Scan for the cell matching the given text and deliver its [X, Y] coordinate at center. 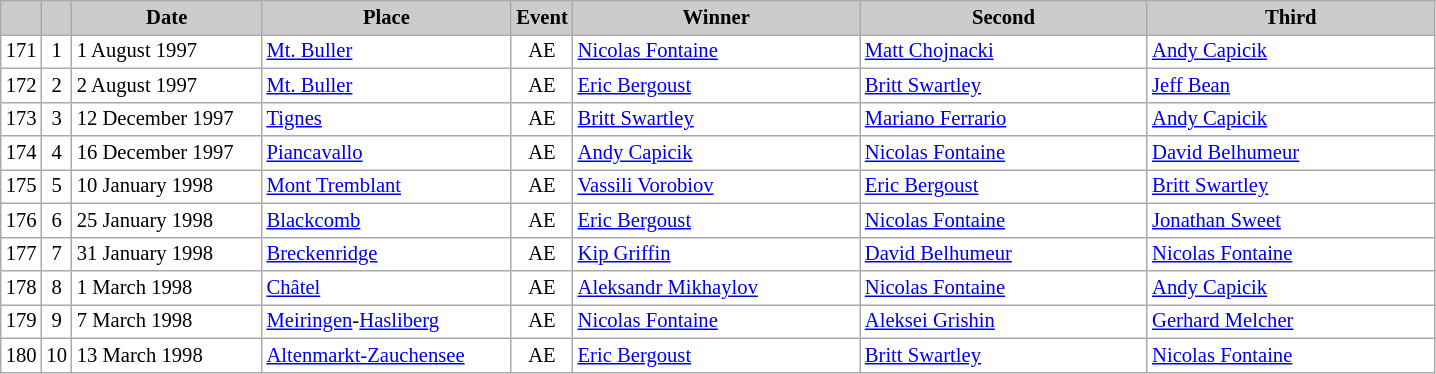
Châtel [387, 287]
Breckenridge [387, 254]
Matt Chojnacki [1004, 51]
Third [1290, 17]
7 March 1998 [167, 321]
16 December 1997 [167, 153]
173 [22, 119]
Altenmarkt-Zauchensee [387, 355]
25 January 1998 [167, 220]
Place [387, 17]
178 [22, 287]
Meiringen-Hasliberg [387, 321]
Winner [716, 17]
12 December 1997 [167, 119]
174 [22, 153]
176 [22, 220]
5 [56, 186]
7 [56, 254]
172 [22, 85]
8 [56, 287]
Date [167, 17]
10 [56, 355]
Aleksandr Mikhaylov [716, 287]
13 March 1998 [167, 355]
Tignes [387, 119]
Jeff Bean [1290, 85]
177 [22, 254]
1 [56, 51]
2 [56, 85]
Event [542, 17]
6 [56, 220]
9 [56, 321]
Vassili Vorobiov [716, 186]
Mont Tremblant [387, 186]
3 [56, 119]
180 [22, 355]
31 January 1998 [167, 254]
1 August 1997 [167, 51]
Blackcomb [387, 220]
1 March 1998 [167, 287]
Piancavallo [387, 153]
Jonathan Sweet [1290, 220]
2 August 1997 [167, 85]
Aleksei Grishin [1004, 321]
Mariano Ferrario [1004, 119]
4 [56, 153]
Kip Griffin [716, 254]
179 [22, 321]
10 January 1998 [167, 186]
175 [22, 186]
Gerhard Melcher [1290, 321]
Second [1004, 17]
171 [22, 51]
